From the cell containing the given text, extract its center point as (x, y) coordinate. 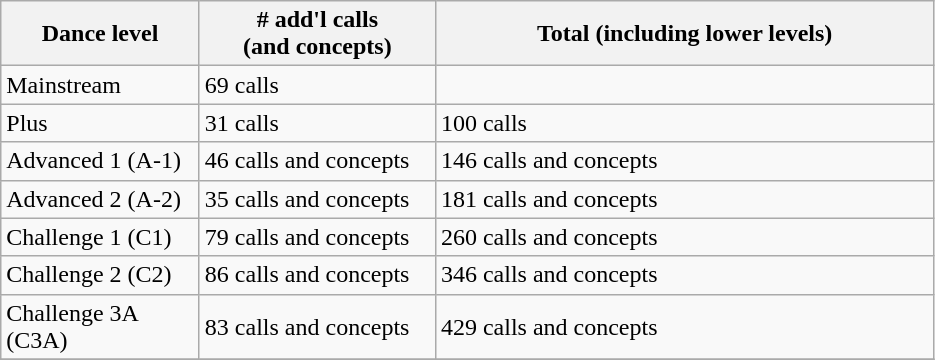
# add'l calls(and concepts) (317, 34)
69 calls (317, 85)
83 calls and concepts (317, 326)
Challenge 3A (C3A) (100, 326)
Challenge 2 (C2) (100, 275)
31 calls (317, 123)
Total (including lower levels) (684, 34)
35 calls and concepts (317, 199)
79 calls and concepts (317, 237)
86 calls and concepts (317, 275)
346 calls and concepts (684, 275)
146 calls and concepts (684, 161)
Advanced 1 (A-1) (100, 161)
Dance level (100, 34)
Advanced 2 (A-2) (100, 199)
429 calls and concepts (684, 326)
100 calls (684, 123)
46 calls and concepts (317, 161)
Plus (100, 123)
Mainstream (100, 85)
Challenge 1 (C1) (100, 237)
181 calls and concepts (684, 199)
260 calls and concepts (684, 237)
